Search for the cell housing the specified text and yield its [x, y] center coordinate. 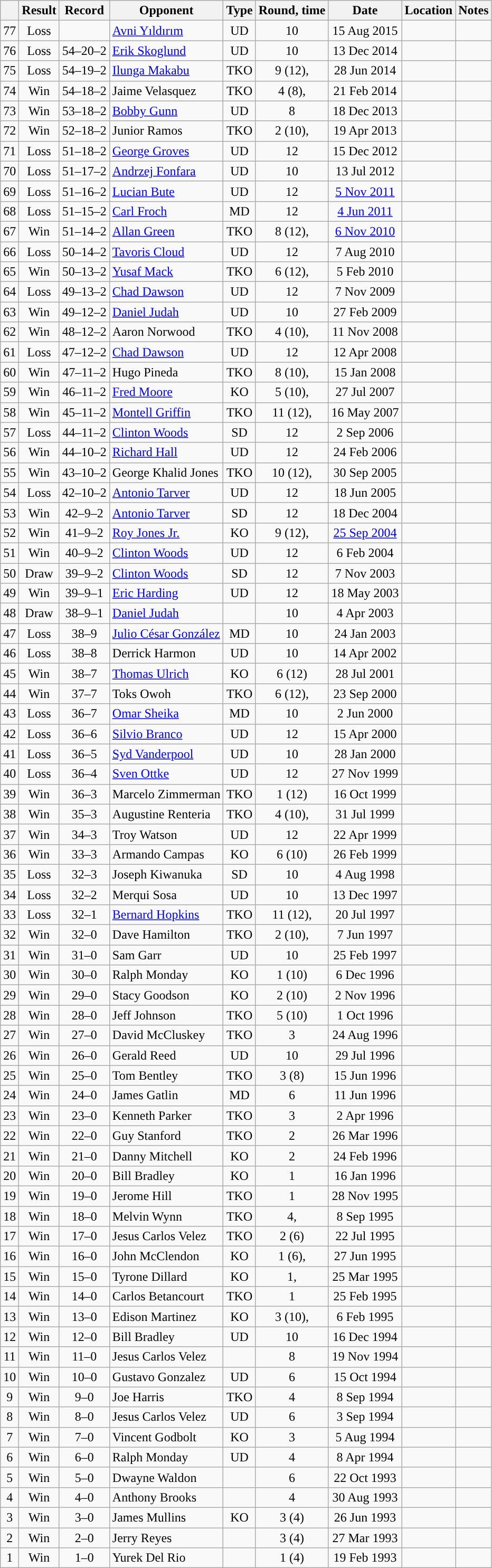
32–3 [84, 874]
9–0 [84, 1397]
1 (4) [292, 1558]
76 [10, 51]
7 [10, 1437]
5 [10, 1477]
Yurek Del Rio [166, 1558]
37–7 [84, 694]
22 Oct 1993 [365, 1477]
25–0 [84, 1075]
47–11–2 [84, 372]
Julio César González [166, 634]
51–18–2 [84, 151]
34 [10, 895]
Vincent Godbolt [166, 1437]
26 [10, 1055]
27 Nov 1999 [365, 774]
2–0 [84, 1538]
7 Nov 2003 [365, 573]
David McCluskey [166, 1035]
22 Apr 1999 [365, 834]
12–0 [84, 1337]
26 Jun 1993 [365, 1517]
28 Jun 2014 [365, 71]
23 Sep 2000 [365, 694]
Jerry Reyes [166, 1538]
31 [10, 955]
13 Dec 1997 [365, 895]
29 Jul 1996 [365, 1055]
25 Sep 2004 [365, 533]
74 [10, 91]
Joseph Kiwanuka [166, 874]
Edison Martinez [166, 1317]
48 [10, 613]
5 Feb 2010 [365, 272]
49 [10, 593]
26 Mar 1996 [365, 1136]
19 Feb 1993 [365, 1558]
Merqui Sosa [166, 895]
Tavoris Cloud [166, 252]
67 [10, 231]
20 [10, 1176]
30–0 [84, 975]
20 Jul 1997 [365, 915]
25 Feb 1995 [365, 1297]
Dwayne Waldon [166, 1477]
24 Feb 2006 [365, 452]
16 [10, 1257]
36–6 [84, 734]
21 [10, 1156]
2 Nov 1996 [365, 995]
Anthony Brooks [166, 1497]
66 [10, 252]
Location [429, 11]
1 Oct 1996 [365, 1015]
2 Sep 2006 [365, 432]
18 Dec 2013 [365, 111]
15 Aug 2015 [365, 31]
63 [10, 312]
21–0 [84, 1156]
2 (10) [292, 995]
38 [10, 814]
Record [84, 11]
38–9–1 [84, 613]
Augustine Renteria [166, 814]
25 Feb 1997 [365, 955]
15 [10, 1277]
38–8 [84, 654]
Type [240, 11]
4–0 [84, 1497]
Lucian Bute [166, 191]
Sven Ottke [166, 774]
4 Aug 1998 [365, 874]
Sam Garr [166, 955]
Round, time [292, 11]
59 [10, 392]
24 Aug 1996 [365, 1035]
23 [10, 1116]
Thomas Ulrich [166, 674]
2 Apr 1996 [365, 1116]
2 (6) [292, 1236]
52 [10, 533]
32 [10, 935]
1 (12) [292, 794]
23–0 [84, 1116]
32–1 [84, 915]
51–16–2 [84, 191]
Erik Skoglund [166, 51]
20–0 [84, 1176]
19 Apr 2013 [365, 131]
Melvin Wynn [166, 1216]
4, [292, 1216]
65 [10, 272]
40 [10, 774]
51 [10, 553]
27 Mar 1993 [365, 1538]
44 [10, 694]
Allan Green [166, 231]
29–0 [84, 995]
50–14–2 [84, 252]
16 Oct 1999 [365, 794]
Hugo Pineda [166, 372]
39 [10, 794]
70 [10, 171]
36–3 [84, 794]
19 [10, 1196]
48–12–2 [84, 332]
12 Apr 2008 [365, 352]
Carl Froch [166, 211]
58 [10, 412]
13 Jul 2012 [365, 171]
Jerome Hill [166, 1196]
Marcelo Zimmerman [166, 794]
33–3 [84, 854]
16–0 [84, 1257]
13 [10, 1317]
Bernard Hopkins [166, 915]
18 [10, 1216]
8 Apr 1994 [365, 1457]
43 [10, 714]
41 [10, 754]
14 Apr 2002 [365, 654]
64 [10, 292]
3 Sep 1994 [365, 1417]
Date [365, 11]
27 [10, 1035]
Carlos Betancourt [166, 1297]
36–5 [84, 754]
24–0 [84, 1095]
16 Jan 1996 [365, 1176]
Opponent [166, 11]
8 Sep 1995 [365, 1216]
George Groves [166, 151]
6 (10) [292, 854]
18 Jun 2005 [365, 493]
36 [10, 854]
19–0 [84, 1196]
27 Jul 2007 [365, 392]
1–0 [84, 1558]
11 Jun 1996 [365, 1095]
6 Feb 1995 [365, 1317]
30 Sep 2005 [365, 473]
13 Dec 2014 [365, 51]
21 Feb 2014 [365, 91]
15 Jan 2008 [365, 372]
Tyrone Dillard [166, 1277]
15–0 [84, 1277]
Richard Hall [166, 452]
Montell Griffin [166, 412]
42–10–2 [84, 493]
Armando Campas [166, 854]
33 [10, 915]
2 Jun 2000 [365, 714]
18 Dec 2004 [365, 513]
Fred Moore [166, 392]
31–0 [84, 955]
Ilunga Makabu [166, 71]
22–0 [84, 1136]
Andrzej Fonfara [166, 171]
51–17–2 [84, 171]
28 Jan 2000 [365, 754]
24 Feb 1996 [365, 1156]
16 May 2007 [365, 412]
4 Jun 2011 [365, 211]
James Gatlin [166, 1095]
56 [10, 452]
46 [10, 654]
22 [10, 1136]
36–7 [84, 714]
Dave Hamilton [166, 935]
6 Dec 1996 [365, 975]
11 Nov 2008 [365, 332]
4 Apr 2003 [365, 613]
31 Jul 1999 [365, 814]
6–0 [84, 1457]
Toks Owoh [166, 694]
10–0 [84, 1377]
54 [10, 493]
1 (6), [292, 1257]
49–12–2 [84, 312]
1, [292, 1277]
Troy Watson [166, 834]
Gerald Reed [166, 1055]
Tom Bentley [166, 1075]
19 Nov 1994 [365, 1357]
61 [10, 352]
Joe Harris [166, 1397]
17–0 [84, 1236]
Aaron Norwood [166, 332]
Jeff Johnson [166, 1015]
Silvio Branco [166, 734]
25 [10, 1075]
10 (12), [292, 473]
60 [10, 372]
69 [10, 191]
8 (12), [292, 231]
26 Feb 1999 [365, 854]
8 (10), [292, 372]
George Khalid Jones [166, 473]
15 Oct 1994 [365, 1377]
54–18–2 [84, 91]
50–13–2 [84, 272]
9 [10, 1397]
18 May 2003 [365, 593]
53 [10, 513]
32–2 [84, 895]
Kenneth Parker [166, 1116]
28 Nov 1995 [365, 1196]
Eric Harding [166, 593]
77 [10, 31]
68 [10, 211]
45 [10, 674]
8 Sep 1994 [365, 1397]
Guy Stanford [166, 1136]
37 [10, 834]
Jaime Velasquez [166, 91]
27 Feb 2009 [365, 312]
6 (12) [292, 674]
Avni Yıldırım [166, 31]
44–10–2 [84, 452]
73 [10, 111]
16 Dec 1994 [365, 1337]
5 Aug 1994 [365, 1437]
62 [10, 332]
27–0 [84, 1035]
3 (10), [292, 1317]
51–15–2 [84, 211]
46–11–2 [84, 392]
Stacy Goodson [166, 995]
14 [10, 1297]
8–0 [84, 1417]
15 Jun 1996 [365, 1075]
54–20–2 [84, 51]
13–0 [84, 1317]
32–0 [84, 935]
53–18–2 [84, 111]
11 [10, 1357]
39–9–1 [84, 593]
30 [10, 975]
54–19–2 [84, 71]
24 Jan 2003 [365, 634]
6 Feb 2004 [365, 553]
42–9–2 [84, 513]
3 (8) [292, 1075]
18–0 [84, 1216]
28–0 [84, 1015]
John McClendon [166, 1257]
7–0 [84, 1437]
52–18–2 [84, 131]
11–0 [84, 1357]
26–0 [84, 1055]
Yusaf Mack [166, 272]
6 Nov 2010 [365, 231]
75 [10, 71]
5–0 [84, 1477]
5 (10) [292, 1015]
35–3 [84, 814]
15 Dec 2012 [365, 151]
30 Aug 1993 [365, 1497]
7 Jun 1997 [365, 935]
Syd Vanderpool [166, 754]
Bobby Gunn [166, 111]
14–0 [84, 1297]
45–11–2 [84, 412]
7 Nov 2009 [365, 292]
47 [10, 634]
57 [10, 432]
3–0 [84, 1517]
27 Jun 1995 [365, 1257]
5 (10), [292, 392]
28 Jul 2001 [365, 674]
35 [10, 874]
James Mullins [166, 1517]
Notes [474, 11]
50 [10, 573]
Gustavo Gonzalez [166, 1377]
4 (8), [292, 91]
25 Mar 1995 [365, 1277]
5 Nov 2011 [365, 191]
49–13–2 [84, 292]
Derrick Harmon [166, 654]
47–12–2 [84, 352]
28 [10, 1015]
36–4 [84, 774]
43–10–2 [84, 473]
17 [10, 1236]
Omar Sheika [166, 714]
22 Jul 1995 [365, 1236]
Danny Mitchell [166, 1156]
29 [10, 995]
41–9–2 [84, 533]
1 (10) [292, 975]
39–9–2 [84, 573]
72 [10, 131]
38–9 [84, 634]
42 [10, 734]
Roy Jones Jr. [166, 533]
55 [10, 473]
40–9–2 [84, 553]
38–7 [84, 674]
24 [10, 1095]
71 [10, 151]
7 Aug 2010 [365, 252]
15 Apr 2000 [365, 734]
51–14–2 [84, 231]
Junior Ramos [166, 131]
44–11–2 [84, 432]
34–3 [84, 834]
Result [39, 11]
